Identify which cell holds the provided text, then report its (X, Y) central coordinate. 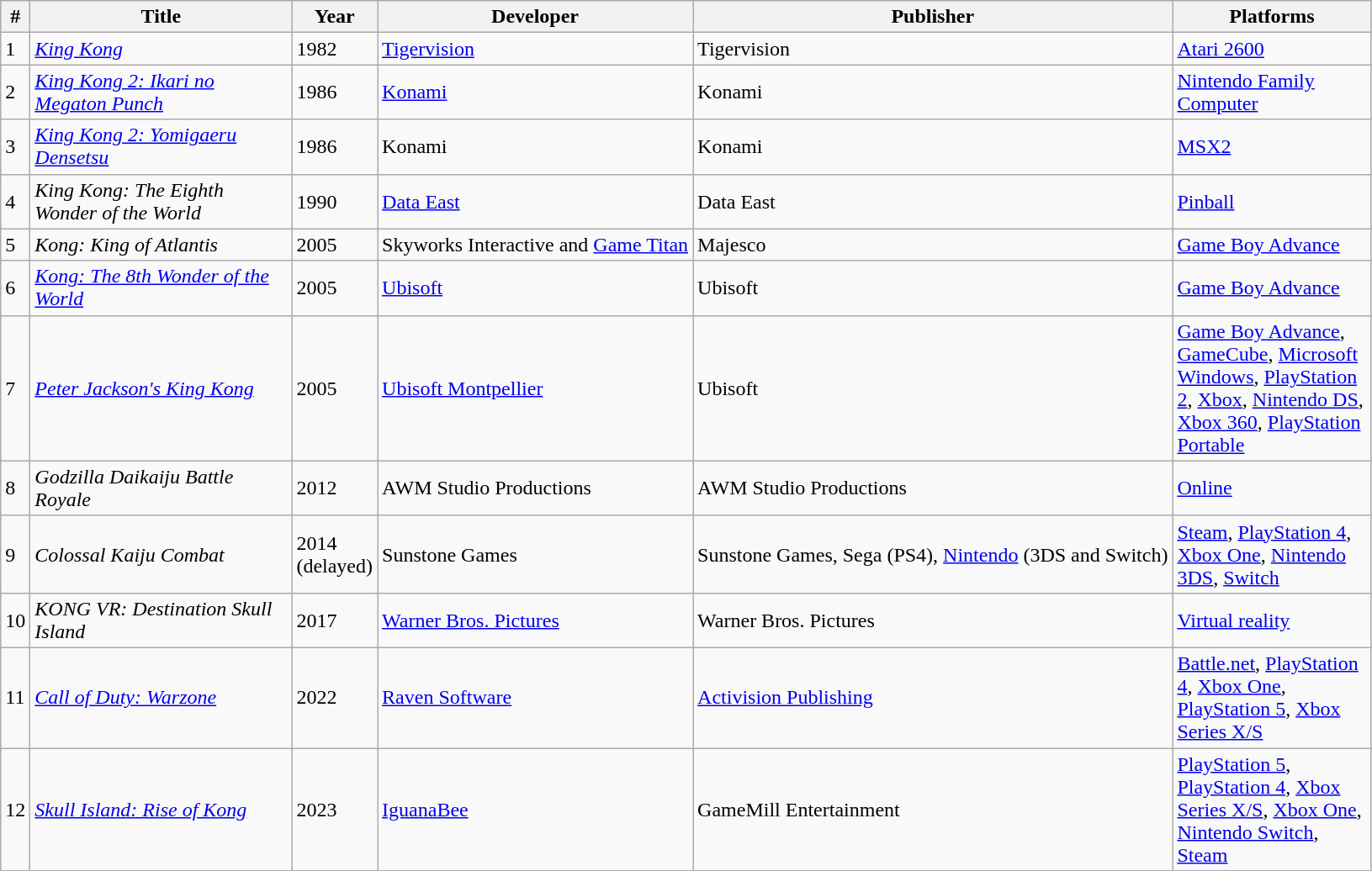
Raven Software (535, 698)
Online (1272, 488)
11 (15, 698)
PlayStation 5, PlayStation 4, Xbox Series X/S, Xbox One, Nintendo Switch, Steam (1272, 810)
2 (15, 92)
6 (15, 288)
KONG VR: Destination Skull Island (162, 620)
10 (15, 620)
1982 (335, 49)
MSX2 (1272, 146)
Godzilla Daikaiju Battle Royale (162, 488)
4 (15, 202)
Peter Jackson's King Kong (162, 388)
Steam, PlayStation 4, Xbox One, Nintendo 3DS, Switch (1272, 554)
King Kong 2: Yomigaeru Densetsu (162, 146)
Developer (535, 17)
Activision Publishing (933, 698)
1 (15, 49)
Sunstone Games (535, 554)
GameMill Entertainment (933, 810)
9 (15, 554)
Call of Duty: Warzone (162, 698)
Year (335, 17)
Publisher (933, 17)
Title (162, 17)
# (15, 17)
Majesco (933, 245)
7 (15, 388)
Kong: The 8th Wonder of the World (162, 288)
2012 (335, 488)
3 (15, 146)
Platforms (1272, 17)
2023 (335, 810)
Skull Island: Rise of Kong (162, 810)
Skyworks Interactive and Game Titan (535, 245)
1990 (335, 202)
IguanaBee (535, 810)
Atari 2600 (1272, 49)
2022 (335, 698)
Pinball (1272, 202)
8 (15, 488)
2014 (delayed) (335, 554)
Battle.net, PlayStation 4, Xbox One, PlayStation 5, Xbox Series X/S (1272, 698)
Kong: King of Atlantis (162, 245)
Game Boy Advance, GameCube, Microsoft Windows, PlayStation 2, Xbox, Nintendo DS, Xbox 360, PlayStation Portable (1272, 388)
12 (15, 810)
2017 (335, 620)
Ubisoft Montpellier (535, 388)
Virtual reality (1272, 620)
Sunstone Games, Sega (PS4), Nintendo (3DS and Switch) (933, 554)
King Kong 2: Ikari no Megaton Punch (162, 92)
5 (15, 245)
King Kong (162, 49)
Colossal Kaiju Combat (162, 554)
King Kong: The Eighth Wonder of the World (162, 202)
Nintendo Family Computer (1272, 92)
